Locate the cell with the specified text and output its (x, y) center coordinate. 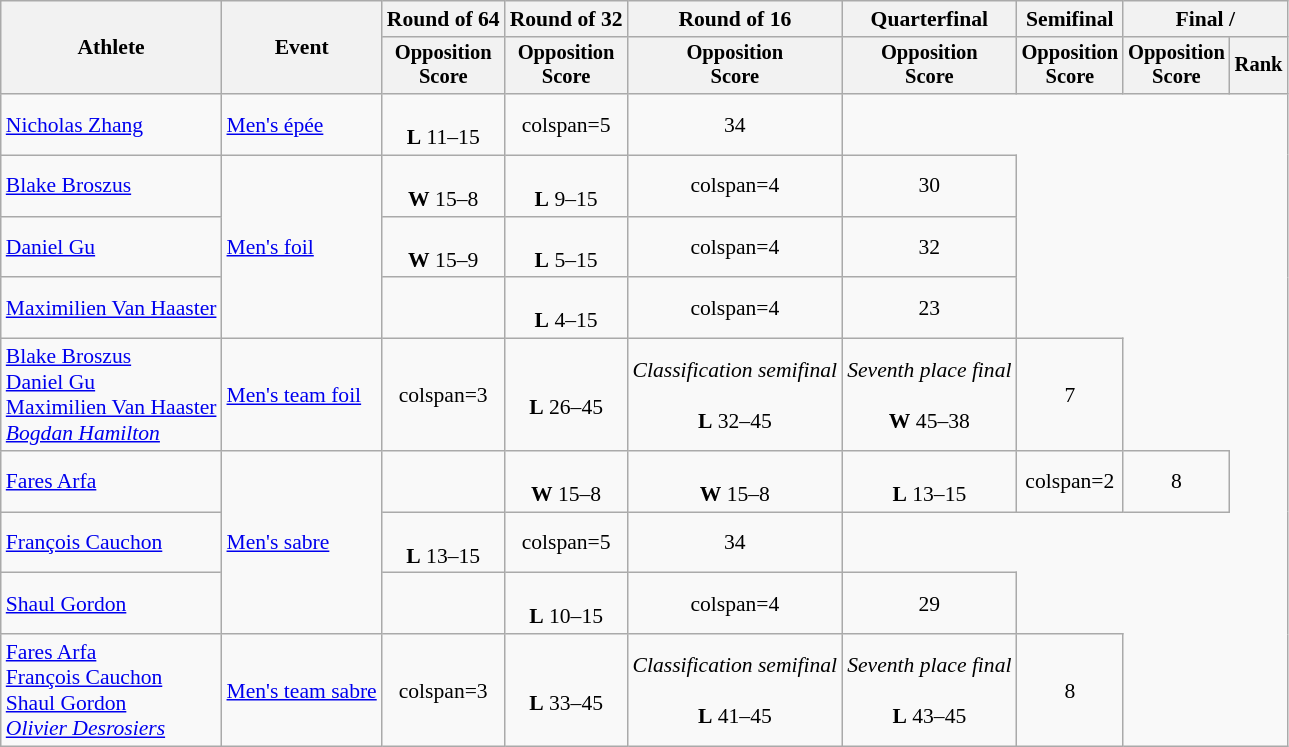
Round of 64 (444, 19)
Maximilien Van Haaster (112, 308)
Fares ArfaFrançois CauchonShaul GordonOlivier Desrosiers (112, 690)
Shaul Gordon (112, 604)
colspan=2 (1070, 482)
Final / (1205, 19)
Blake BroszusDaniel GuMaximilien Van HaasterBogdan Hamilton (112, 395)
L 33–45 (566, 690)
L 4–15 (566, 308)
Fares Arfa (112, 482)
François Cauchon (112, 542)
L 11–15 (444, 124)
30 (929, 186)
29 (929, 604)
Men's team sabre (301, 690)
Men's épée (301, 124)
L 9–15 (566, 186)
Classification semifinalL 41–45 (736, 690)
Classification semifinalL 32–45 (736, 395)
32 (929, 248)
L 26–45 (566, 395)
Men's foil (301, 248)
Men's sabre (301, 542)
Athlete (112, 48)
Semifinal (1070, 19)
Rank (1259, 66)
Blake Broszus (112, 186)
W 15–9 (444, 248)
7 (1070, 395)
L 10–15 (566, 604)
23 (929, 308)
Seventh place finalW 45–38 (929, 395)
L 5–15 (566, 248)
Nicholas Zhang (112, 124)
Seventh place finalL 43–45 (929, 690)
Event (301, 48)
Daniel Gu (112, 248)
Round of 32 (566, 19)
Round of 16 (736, 19)
Quarterfinal (929, 19)
Men's team foil (301, 395)
